From the cell containing the given text, extract its center point as [x, y] coordinate. 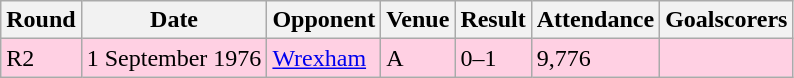
Attendance [595, 20]
Opponent [324, 20]
Wrexham [324, 58]
Date [174, 20]
Goalscorers [726, 20]
0–1 [493, 58]
9,776 [595, 58]
Venue [418, 20]
Result [493, 20]
A [418, 58]
R2 [41, 58]
Round [41, 20]
1 September 1976 [174, 58]
